Identify which cell holds the provided text, then report its [X, Y] central coordinate. 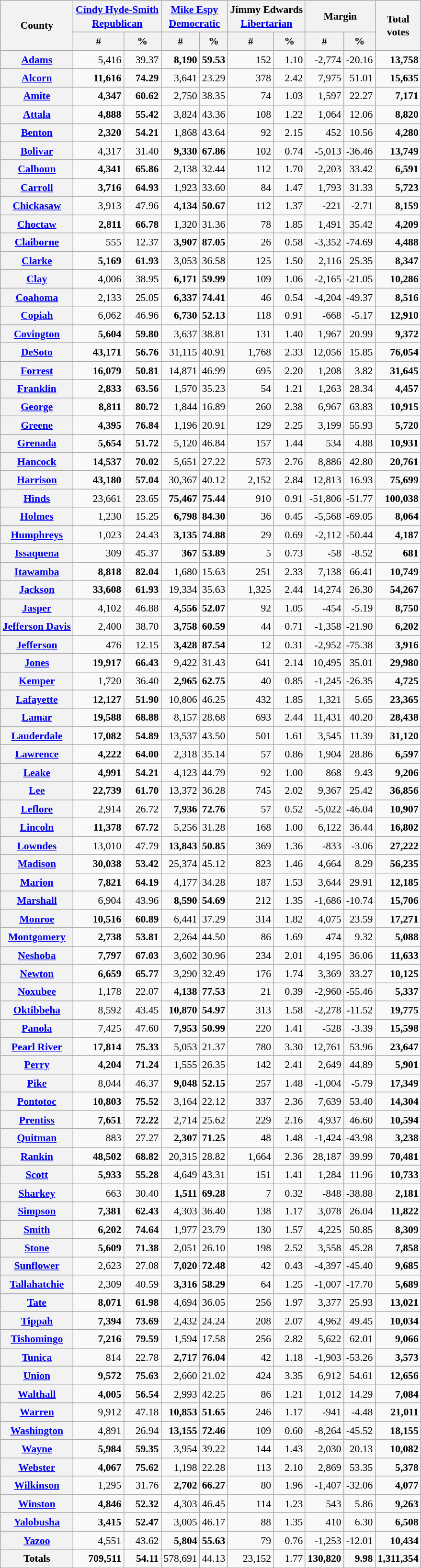
4.88 [360, 444]
9.32 [360, 937]
1.69 [289, 937]
2,717 [180, 1357]
44.50 [214, 937]
Greene [37, 425]
1,597 [324, 96]
George [37, 407]
3,199 [324, 425]
87.05 [214, 243]
7,394 [99, 1321]
12 [250, 645]
2.01 [289, 956]
Margin [340, 16]
9,912 [99, 1412]
22.12 [214, 1101]
5,053 [180, 1047]
Amite [37, 96]
4,395 [99, 425]
2,030 [324, 1449]
5,804 [180, 1540]
-4,397 [324, 1266]
1,844 [180, 407]
168 [250, 827]
12,056 [324, 352]
9,372 [398, 334]
260 [250, 407]
2,649 [324, 1065]
28.82 [214, 1157]
75.44 [214, 498]
31.43 [214, 663]
11,616 [99, 78]
-1,007 [324, 1284]
82.04 [142, 571]
1.58 [289, 1010]
43,171 [99, 352]
43.62 [142, 1540]
0.76 [289, 1540]
74.88 [214, 535]
67.03 [142, 956]
-75.38 [360, 645]
22.27 [360, 96]
0.43 [289, 1266]
Clay [37, 279]
75.33 [142, 1047]
Jones [37, 663]
19,775 [398, 1010]
10,931 [398, 444]
138 [250, 1211]
Washington [37, 1431]
37.29 [214, 919]
4,664 [324, 864]
80 [250, 1485]
3,644 [324, 882]
31.40 [142, 151]
Lafayette [37, 700]
76.84 [142, 425]
59.80 [142, 334]
Warren [37, 1412]
20.91 [214, 425]
Cindy Hyde-SmithRepublican [117, 16]
Bolivar [37, 151]
-1,358 [324, 626]
Lauderdale [37, 736]
234 [250, 956]
65.86 [142, 169]
432 [250, 700]
56,235 [398, 864]
45.12 [214, 864]
Walthall [37, 1394]
1,023 [99, 535]
54.61 [360, 1376]
6,904 [99, 901]
4,005 [99, 1394]
-36.46 [360, 151]
-1,424 [324, 1138]
36 [250, 517]
1.18 [289, 1357]
52.32 [142, 1504]
31,120 [398, 736]
44 [250, 626]
-1,245 [324, 681]
Smith [37, 1230]
Jimmy EdwardsLibertarian [266, 16]
4,556 [180, 608]
27.08 [142, 1266]
61.70 [142, 791]
50.67 [214, 206]
46.25 [214, 700]
1.74 [289, 974]
15.85 [360, 352]
49.45 [360, 1321]
5,169 [99, 261]
Neshoba [37, 956]
Jackson [37, 590]
8,309 [398, 1230]
26.04 [360, 1211]
60.62 [142, 96]
28,187 [324, 1157]
0.74 [289, 151]
3.35 [289, 1376]
113 [250, 1467]
1.05 [289, 608]
7,639 [324, 1101]
55.28 [142, 1175]
3,415 [99, 1522]
1.77 [289, 1558]
2,702 [180, 1485]
39.99 [360, 1157]
0.73 [289, 553]
125 [250, 261]
1,555 [180, 1065]
Sharkey [37, 1193]
43.45 [142, 1010]
2,116 [324, 261]
51.01 [360, 78]
15,598 [398, 1028]
32.49 [214, 974]
22.07 [142, 992]
9.43 [360, 773]
-53.26 [360, 1357]
11,431 [324, 718]
74 [250, 96]
Tallahatchie [37, 1284]
64.19 [142, 882]
44.89 [360, 1065]
1,923 [180, 188]
39.37 [142, 60]
Lee [37, 791]
6,171 [180, 279]
501 [250, 736]
87.54 [214, 645]
0.54 [289, 297]
1,570 [180, 389]
10,495 [324, 663]
62.43 [142, 1211]
Lamar [37, 718]
7,975 [324, 78]
Choctaw [37, 224]
Pearl River [37, 1047]
4,347 [99, 96]
61.98 [142, 1302]
67.72 [142, 827]
53.40 [360, 1101]
44.79 [214, 773]
1,064 [324, 114]
44.13 [214, 1558]
Forrest [37, 370]
32.44 [214, 169]
681 [398, 553]
1.40 [289, 334]
-5.79 [360, 1083]
8,044 [99, 1083]
Clarke [37, 261]
176 [250, 974]
-8.52 [360, 553]
33,608 [99, 590]
6,967 [324, 407]
19,917 [99, 663]
4,077 [398, 1485]
63.83 [360, 407]
79 [250, 1540]
4,991 [99, 773]
35.42 [360, 224]
Montgomery [37, 937]
4,317 [99, 151]
Prentiss [37, 1120]
50.99 [214, 1028]
3,824 [180, 114]
29.91 [360, 882]
13,749 [398, 151]
130 [250, 1230]
60.59 [214, 626]
26.94 [142, 1431]
-1,407 [324, 1485]
10.56 [360, 133]
2.16 [289, 1120]
-1,903 [324, 1357]
129 [250, 425]
4,177 [180, 882]
10,915 [398, 407]
6,659 [99, 974]
2,318 [180, 754]
42.80 [360, 462]
1,491 [324, 224]
54.11 [142, 1558]
-20.16 [360, 60]
Grenada [37, 444]
-1,004 [324, 1083]
26.35 [214, 1065]
8,071 [99, 1302]
51.90 [142, 700]
1.25 [289, 1284]
Tippah [37, 1321]
10,853 [180, 1412]
53.96 [360, 1047]
13,010 [99, 845]
-32.06 [360, 1485]
2,738 [99, 937]
3,377 [324, 1302]
8,159 [398, 206]
23.79 [214, 1230]
12.37 [142, 243]
Adams [37, 60]
12,813 [324, 480]
-848 [324, 1193]
5.65 [360, 700]
309 [99, 553]
14,537 [99, 462]
Covington [37, 334]
19,334 [180, 590]
1.36 [289, 845]
4,891 [99, 1431]
31.33 [360, 188]
31.36 [214, 224]
56.76 [142, 352]
23,152 [250, 1558]
-51.77 [360, 498]
8,886 [324, 462]
74.64 [142, 1230]
0.58 [289, 243]
62.75 [214, 681]
35.01 [360, 663]
4,138 [180, 992]
-11.52 [360, 1010]
3,954 [180, 1449]
13,155 [180, 1431]
Yazoo [37, 1540]
8,820 [398, 114]
Noxubee [37, 992]
38.95 [142, 279]
16.93 [360, 480]
28.86 [360, 754]
8,190 [180, 60]
229 [250, 1120]
Coahoma [37, 297]
745 [250, 791]
-3,352 [324, 243]
5,901 [398, 1065]
883 [99, 1138]
1,904 [324, 754]
-2,278 [324, 1010]
53.81 [142, 937]
-45.40 [360, 1266]
-49.37 [360, 297]
74.41 [214, 297]
1,720 [99, 681]
31,645 [398, 370]
0.71 [289, 626]
7,425 [99, 1028]
County [37, 25]
-12.01 [360, 1540]
Pontotoc [37, 1101]
4,225 [324, 1230]
8,347 [398, 261]
1,178 [99, 992]
695 [250, 370]
12,656 [398, 1376]
3,316 [180, 1284]
48 [250, 1138]
7,171 [398, 96]
102 [250, 151]
19,588 [99, 718]
63.56 [142, 389]
7,084 [398, 1394]
4,102 [99, 608]
3,907 [180, 243]
5,720 [398, 425]
-21.05 [360, 279]
45.28 [360, 1248]
5,378 [398, 1467]
36.06 [360, 956]
26.30 [360, 590]
2,152 [250, 480]
5.86 [360, 1504]
1.70 [289, 169]
9,206 [398, 773]
3.30 [289, 1047]
337 [250, 1101]
-3.06 [360, 845]
Leake [37, 773]
Winston [37, 1504]
26.72 [142, 809]
11,822 [398, 1211]
40.91 [214, 352]
67.86 [214, 151]
142 [250, 1065]
2,833 [99, 389]
31,115 [180, 352]
Marion [37, 882]
10,806 [180, 700]
27,222 [398, 845]
108 [250, 114]
4,209 [398, 224]
6,597 [398, 754]
10,286 [398, 279]
-58 [324, 553]
72.48 [214, 1266]
5,723 [398, 188]
823 [250, 864]
-38.88 [360, 1193]
3,716 [99, 188]
8,811 [99, 407]
16.89 [214, 407]
62.01 [360, 1339]
23,661 [99, 498]
6,441 [180, 919]
9,263 [398, 1504]
8,818 [99, 571]
868 [324, 773]
34.28 [214, 882]
46.60 [360, 1120]
70,481 [398, 1157]
452 [324, 133]
59.35 [142, 1449]
4,457 [398, 389]
74.29 [142, 78]
Quitman [37, 1138]
30,038 [99, 864]
5,256 [180, 827]
75.63 [142, 1376]
212 [250, 901]
7,138 [324, 571]
1,967 [324, 334]
Lincoln [37, 827]
55.63 [214, 1540]
Holmes [37, 517]
2,914 [99, 809]
4,888 [99, 114]
6,730 [180, 315]
71.25 [214, 1138]
54 [250, 389]
Attala [37, 114]
-26.35 [360, 681]
0.60 [289, 1431]
54,267 [398, 590]
1.43 [289, 1449]
30.40 [142, 1193]
55.42 [142, 114]
Mike EspyDemocratic [194, 16]
Itawamba [37, 571]
Copiah [37, 315]
43.96 [142, 901]
21.37 [214, 1047]
20,761 [398, 462]
3,053 [180, 261]
378 [250, 78]
53.89 [214, 553]
10,434 [398, 1540]
7,020 [180, 1266]
-45.52 [360, 1431]
31.28 [214, 827]
54.97 [214, 1010]
7,936 [180, 809]
2.10 [289, 1467]
14.29 [360, 1394]
23.29 [214, 78]
13,758 [398, 60]
3,637 [180, 334]
Webster [37, 1467]
2,138 [180, 169]
3,558 [324, 1248]
43,180 [99, 480]
7 [250, 1193]
0.39 [289, 992]
73.69 [142, 1321]
6,062 [99, 315]
43.50 [214, 736]
-5,022 [324, 809]
-2,774 [324, 60]
3,135 [180, 535]
66.41 [360, 571]
76.04 [214, 1357]
72.22 [142, 1120]
114 [250, 1504]
543 [324, 1504]
5,609 [99, 1248]
151 [250, 1175]
4,134 [180, 206]
476 [99, 645]
54.89 [142, 736]
Humphreys [37, 535]
-17.70 [360, 1284]
14,871 [180, 370]
Newton [37, 974]
-50.44 [360, 535]
313 [250, 1010]
1.46 [289, 864]
68.88 [142, 718]
15.63 [214, 571]
23,365 [398, 700]
6,798 [180, 517]
Calhoun [37, 169]
8,592 [99, 1010]
1.96 [289, 1485]
314 [250, 919]
64 [250, 1284]
8,516 [398, 297]
4,006 [99, 279]
13,372 [180, 791]
10,749 [398, 571]
68.82 [142, 1157]
Sunflower [37, 1266]
46.99 [214, 370]
46.84 [214, 444]
1,320 [180, 224]
2.52 [289, 1248]
17,082 [99, 736]
53.42 [142, 864]
72.76 [214, 809]
130,820 [324, 1558]
Lowndes [37, 845]
38.35 [214, 96]
11,633 [398, 956]
9.98 [360, 1558]
-4,204 [324, 297]
26.10 [214, 1248]
4,280 [398, 133]
36.58 [214, 261]
40.59 [142, 1284]
21,011 [398, 1412]
Jefferson [37, 645]
144 [250, 1449]
1.44 [289, 444]
0.69 [289, 535]
11.39 [360, 736]
1,321 [324, 700]
48,502 [99, 1157]
-5,013 [324, 151]
4,649 [180, 1175]
79.59 [142, 1339]
Oktibbeha [37, 1010]
9,367 [324, 791]
2.14 [289, 663]
10,516 [99, 919]
75,699 [398, 480]
71.38 [142, 1248]
47.96 [142, 206]
157 [250, 444]
12,910 [398, 315]
Pike [37, 1083]
9,066 [398, 1339]
59.53 [214, 60]
84 [250, 188]
1.22 [289, 114]
693 [250, 718]
6,122 [324, 827]
46.17 [214, 1522]
6,508 [398, 1522]
Tishomingo [37, 1339]
9,422 [180, 663]
4,187 [398, 535]
3,428 [180, 645]
80.72 [142, 407]
7,858 [398, 1248]
59.99 [214, 279]
52.47 [142, 1522]
-51,806 [324, 498]
5,933 [99, 1175]
4,195 [324, 956]
4,123 [180, 773]
2.38 [289, 407]
Benton [37, 133]
4,075 [324, 919]
Monroe [37, 919]
2,811 [99, 224]
46.88 [142, 608]
3,641 [180, 78]
14,304 [398, 1101]
13,537 [180, 736]
51.65 [214, 1412]
15.25 [142, 517]
9,048 [180, 1083]
2,181 [398, 1193]
66.78 [142, 224]
1,311,354 [398, 1558]
1,664 [250, 1157]
2,203 [324, 169]
84.30 [214, 517]
16,079 [99, 370]
1,012 [324, 1394]
40.12 [214, 480]
20,315 [180, 1157]
21.02 [214, 1376]
8.29 [360, 864]
Hancock [37, 462]
11,378 [99, 827]
6,337 [180, 297]
35.23 [214, 389]
2.42 [289, 78]
65.77 [142, 974]
-5.17 [360, 315]
1.37 [289, 206]
573 [250, 462]
10,125 [398, 974]
12.06 [360, 114]
33.27 [360, 974]
5,651 [180, 462]
4,488 [398, 243]
709,511 [99, 1558]
780 [250, 1047]
72.46 [214, 1431]
-2,952 [324, 645]
Marshall [37, 901]
4,222 [99, 754]
Wilkinson [37, 1485]
35.63 [214, 590]
4,551 [99, 1540]
246 [250, 1412]
3,005 [180, 1522]
10,870 [180, 1010]
1.61 [289, 736]
8,064 [398, 517]
17,814 [99, 1047]
2,750 [180, 96]
38.70 [142, 626]
5,120 [180, 444]
4,341 [99, 169]
70.02 [142, 462]
39.22 [214, 1449]
16,802 [398, 827]
17,349 [398, 1083]
53.35 [360, 1467]
Simpson [37, 1211]
-4.48 [360, 1412]
30,367 [180, 480]
Rankin [37, 1157]
0.86 [289, 754]
23.65 [142, 498]
54.69 [214, 901]
1.53 [289, 882]
31.76 [142, 1485]
2.41 [289, 1065]
2,965 [180, 681]
3,164 [180, 1101]
69.28 [214, 1193]
1,768 [250, 352]
40.20 [360, 718]
66.43 [142, 663]
369 [250, 845]
8,750 [398, 608]
2.25 [289, 425]
Perry [37, 1065]
0.85 [289, 681]
-74.69 [360, 243]
28,438 [398, 718]
5,416 [99, 60]
55.93 [360, 425]
220 [250, 1028]
47.18 [142, 1412]
Harrison [37, 480]
42.25 [214, 1394]
2,133 [99, 297]
3.82 [360, 370]
1.23 [289, 1504]
1,198 [180, 1467]
578,691 [180, 1558]
24.43 [142, 535]
2,660 [180, 1376]
Totalvotes [398, 25]
8,157 [180, 718]
663 [99, 1193]
-1,253 [324, 1540]
30.96 [214, 956]
Scott [37, 1175]
29 [250, 535]
Jefferson Davis [37, 626]
Panola [37, 1028]
-668 [324, 315]
7,651 [99, 1120]
4,962 [324, 1321]
21 [250, 992]
5,337 [398, 992]
5,689 [398, 1284]
75.52 [142, 1101]
Carroll [37, 188]
118 [250, 315]
814 [99, 1357]
3,573 [398, 1357]
2,309 [99, 1284]
2,623 [99, 1266]
251 [250, 571]
52.13 [214, 315]
20.99 [360, 334]
-221 [324, 206]
Issaquena [37, 553]
52.07 [214, 608]
Hinds [37, 498]
-21.90 [360, 626]
46.96 [142, 315]
-941 [324, 1412]
1.47 [289, 188]
3,078 [324, 1211]
14,274 [324, 590]
47.79 [142, 845]
2,993 [180, 1394]
12,127 [99, 700]
2.76 [289, 462]
3,290 [180, 974]
7,381 [99, 1211]
1.57 [289, 1230]
1,868 [180, 133]
3,913 [99, 206]
6,591 [398, 169]
Yalobusha [37, 1522]
5 [250, 553]
1,263 [324, 389]
10,594 [398, 1120]
5,984 [99, 1449]
Claiborne [37, 243]
2.84 [289, 480]
1.97 [289, 1302]
47.60 [142, 1028]
0.45 [289, 517]
64.93 [142, 188]
22,739 [99, 791]
46 [250, 297]
75,467 [180, 498]
33.60 [214, 188]
1.50 [289, 261]
77.53 [214, 992]
-43.98 [360, 1138]
25,374 [180, 864]
4,694 [180, 1302]
52.15 [214, 1083]
3,758 [180, 626]
1,284 [324, 1175]
-2,165 [324, 279]
Stone [37, 1248]
12,761 [324, 1047]
Jasper [37, 608]
7,216 [99, 1339]
0.52 [289, 809]
2,869 [324, 1467]
12,185 [398, 882]
25.05 [142, 297]
25.62 [214, 1120]
1,977 [180, 1230]
Tunica [37, 1357]
641 [250, 663]
-2,112 [324, 535]
910 [250, 498]
0.32 [289, 1193]
257 [250, 1083]
1.82 [289, 919]
15,706 [398, 901]
24.24 [214, 1321]
5,622 [324, 1339]
58.29 [214, 1284]
208 [250, 1321]
10,082 [398, 1449]
36.44 [360, 827]
1,208 [324, 370]
2.15 [289, 133]
-5,568 [324, 517]
5,088 [398, 937]
10,907 [398, 809]
4,725 [398, 681]
15,635 [398, 78]
Madison [37, 864]
1,325 [250, 590]
1,511 [180, 1193]
56.54 [142, 1394]
8,590 [180, 901]
410 [324, 1522]
9,330 [180, 151]
7,821 [99, 882]
-833 [324, 845]
27.22 [214, 462]
33.42 [360, 169]
88 [250, 1522]
3,238 [398, 1138]
40 [250, 681]
64.00 [142, 754]
27.27 [142, 1138]
Franklin [37, 389]
DeSoto [37, 352]
-5.19 [360, 608]
51.72 [142, 444]
18,155 [398, 1431]
1.06 [289, 279]
367 [180, 553]
28.68 [214, 718]
10,733 [398, 1175]
23,647 [398, 1047]
78 [250, 224]
25.93 [360, 1302]
131 [250, 334]
4,067 [99, 1467]
66.27 [214, 1485]
-55.46 [360, 992]
187 [250, 882]
22.28 [214, 1467]
Leflore [37, 809]
-1,686 [324, 901]
2,432 [180, 1321]
38.81 [214, 334]
3,369 [324, 974]
-69.05 [360, 517]
4,846 [99, 1504]
6,912 [324, 1376]
Kemper [37, 681]
28.34 [360, 389]
43.64 [214, 133]
71.24 [142, 1065]
2.82 [289, 1339]
36.28 [214, 791]
36.05 [214, 1302]
-46.04 [360, 809]
1,196 [180, 425]
9,572 [99, 1376]
2.02 [289, 791]
1,295 [99, 1485]
Lawrence [37, 754]
-528 [324, 1028]
43.31 [214, 1175]
50.81 [142, 370]
23.59 [360, 919]
0.31 [289, 645]
-3.39 [360, 1028]
6.30 [360, 1522]
1,793 [324, 188]
29,980 [398, 663]
4,937 [324, 1120]
3,545 [324, 736]
10,034 [398, 1321]
46.37 [142, 1083]
100,038 [398, 498]
7,797 [99, 956]
13,843 [180, 845]
3,916 [398, 645]
22.78 [142, 1357]
424 [250, 1376]
2,400 [99, 626]
Alcorn [37, 78]
17,271 [398, 919]
474 [324, 937]
36,856 [398, 791]
45.37 [142, 553]
60.89 [142, 919]
10,803 [99, 1101]
555 [99, 243]
75.62 [142, 1467]
5,604 [99, 334]
20.13 [360, 1449]
152 [250, 60]
2,320 [99, 133]
76,054 [398, 352]
534 [324, 444]
198 [250, 1248]
1.10 [289, 60]
1,680 [180, 571]
57.04 [142, 480]
2.07 [289, 1321]
9,685 [398, 1266]
Union [37, 1376]
46.45 [214, 1504]
-8,264 [324, 1431]
2.20 [289, 370]
-2.71 [360, 206]
-2,960 [324, 992]
4,204 [99, 1065]
2,307 [180, 1138]
35.14 [214, 754]
13,021 [398, 1302]
17.58 [214, 1339]
25.35 [360, 261]
-454 [324, 608]
Chickasaw [37, 206]
Totals [37, 1558]
26 [250, 243]
7,953 [180, 1028]
43.36 [214, 114]
2,714 [180, 1120]
12.15 [142, 645]
1,594 [180, 1339]
1,230 [99, 517]
11.96 [360, 1175]
Wayne [37, 1449]
5,654 [99, 444]
2,264 [180, 937]
25.42 [360, 791]
3,602 [180, 956]
2,051 [180, 1248]
Tate [37, 1302]
-10.74 [360, 901]
1.03 [289, 96]
